For the text-containing cell, return its midpoint in (X, Y) coordinate format. 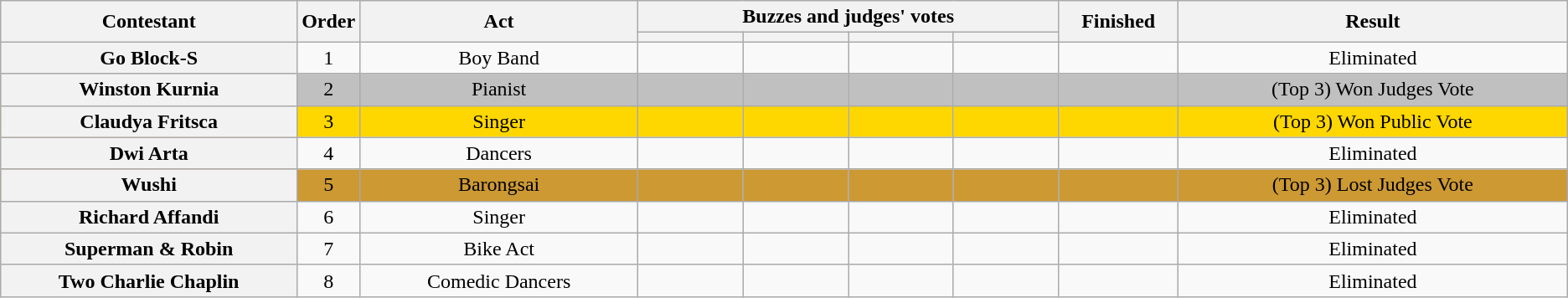
3 (328, 121)
Pianist (499, 90)
Bike Act (499, 249)
Richard Affandi (149, 217)
Wushi (149, 185)
6 (328, 217)
Dwi Arta (149, 153)
(Top 3) Won Public Vote (1374, 121)
(Top 3) Won Judges Vote (1374, 90)
1 (328, 58)
Act (499, 22)
7 (328, 249)
Comedic Dancers (499, 280)
Contestant (149, 22)
Boy Band (499, 58)
2 (328, 90)
Dancers (499, 153)
(Top 3) Lost Judges Vote (1374, 185)
Order (328, 22)
5 (328, 185)
4 (328, 153)
Two Charlie Chaplin (149, 280)
Go Block-S (149, 58)
Claudya Fritsca (149, 121)
8 (328, 280)
Superman & Robin (149, 249)
Finished (1119, 22)
Barongsai (499, 185)
Buzzes and judges' votes (848, 17)
Result (1374, 22)
Winston Kurnia (149, 90)
